Search for the cell housing the specified text and yield its [x, y] center coordinate. 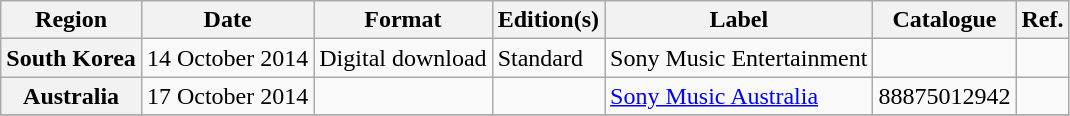
Region [72, 20]
Sony Music Entertainment [739, 58]
17 October 2014 [227, 96]
Catalogue [944, 20]
Australia [72, 96]
Format [403, 20]
Sony Music Australia [739, 96]
Edition(s) [548, 20]
South Korea [72, 58]
Ref. [1042, 20]
Label [739, 20]
Date [227, 20]
Digital download [403, 58]
88875012942 [944, 96]
Standard [548, 58]
14 October 2014 [227, 58]
